Identify which cell holds the provided text, then report its (x, y) central coordinate. 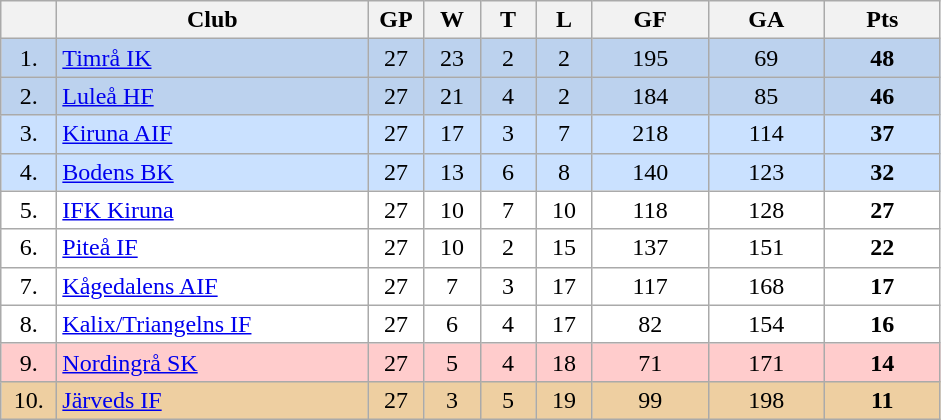
137 (650, 248)
T (508, 20)
171 (766, 362)
69 (766, 58)
8. (29, 324)
W (452, 20)
198 (766, 400)
IFK Kiruna (212, 210)
3. (29, 134)
Pts (882, 20)
7. (29, 286)
2. (29, 96)
10. (29, 400)
117 (650, 286)
16 (882, 324)
Kågedalens AIF (212, 286)
154 (766, 324)
Luleå HF (212, 96)
151 (766, 248)
6. (29, 248)
46 (882, 96)
Club (212, 20)
218 (650, 134)
GF (650, 20)
Kalix/Triangelns IF (212, 324)
5. (29, 210)
4. (29, 172)
168 (766, 286)
71 (650, 362)
23 (452, 58)
15 (564, 248)
32 (882, 172)
22 (882, 248)
GA (766, 20)
Bodens BK (212, 172)
195 (650, 58)
Kiruna AIF (212, 134)
11 (882, 400)
123 (766, 172)
82 (650, 324)
Järveds IF (212, 400)
9. (29, 362)
21 (452, 96)
13 (452, 172)
37 (882, 134)
GP (396, 20)
184 (650, 96)
48 (882, 58)
1. (29, 58)
85 (766, 96)
L (564, 20)
Timrå IK (212, 58)
Nordingrå SK (212, 362)
8 (564, 172)
18 (564, 362)
14 (882, 362)
99 (650, 400)
Piteå IF (212, 248)
19 (564, 400)
128 (766, 210)
118 (650, 210)
140 (650, 172)
114 (766, 134)
